Scan for the cell matching the given text and deliver its (x, y) coordinate at center. 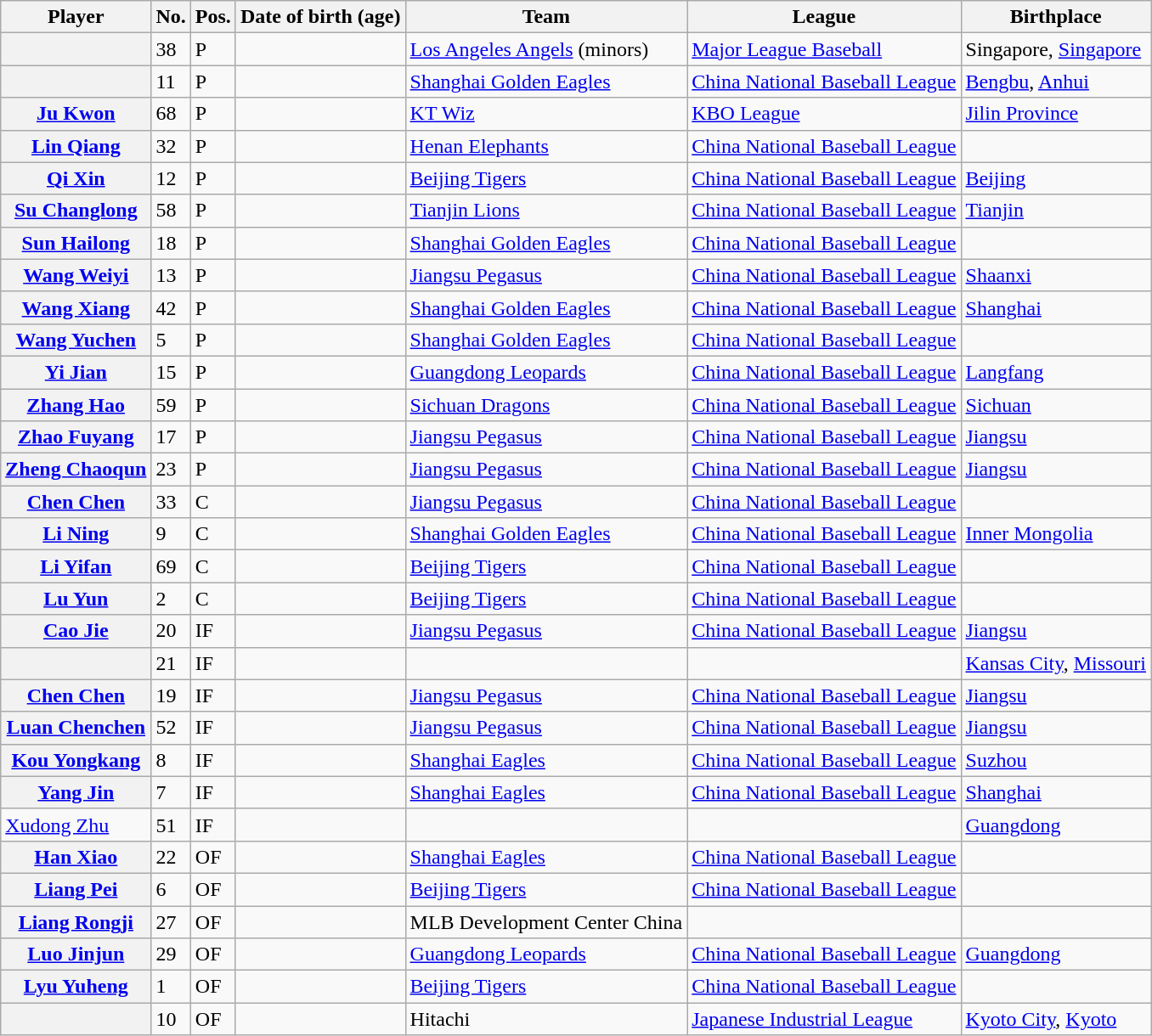
8 (171, 760)
Xudong Zhu (76, 825)
52 (171, 728)
18 (171, 243)
Yi Jian (76, 372)
Jilin Province (1056, 114)
33 (171, 502)
Japanese Industrial League (824, 1019)
7 (171, 792)
Suzhou (1056, 760)
Birthplace (1056, 17)
Zheng Chaoqun (76, 470)
Singapore, Singapore (1056, 49)
Ju Kwon (76, 114)
2 (171, 599)
42 (171, 307)
KT Wiz (546, 114)
Wang Xiang (76, 307)
Yang Jin (76, 792)
Qi Xin (76, 178)
Li Yifan (76, 566)
Lu Yun (76, 599)
38 (171, 49)
27 (171, 921)
Cao Jie (76, 631)
68 (171, 114)
23 (171, 470)
Henan Elephants (546, 146)
Tianjin Lions (546, 211)
Su Changlong (76, 211)
19 (171, 695)
51 (171, 825)
Tianjin (1056, 211)
17 (171, 437)
Beijing (1056, 178)
Pos. (212, 17)
Liang Pei (76, 889)
15 (171, 372)
Liang Rongji (76, 921)
League (824, 17)
13 (171, 275)
Kansas City, Missouri (1056, 663)
Hitachi (546, 1019)
Sichuan (1056, 405)
Luan Chenchen (76, 728)
Han Xiao (76, 857)
32 (171, 146)
Li Ning (76, 534)
Los Angeles Angels (minors) (546, 49)
58 (171, 211)
6 (171, 889)
22 (171, 857)
Inner Mongolia (1056, 534)
Lin Qiang (76, 146)
69 (171, 566)
5 (171, 340)
Bengbu, Anhui (1056, 82)
20 (171, 631)
Wang Yuchen (76, 340)
11 (171, 82)
Lyu Yuheng (76, 987)
Wang Weiyi (76, 275)
1 (171, 987)
Kou Yongkang (76, 760)
Major League Baseball (824, 49)
Luo Jinjun (76, 954)
Kyoto City, Kyoto (1056, 1019)
Sun Hailong (76, 243)
Date of birth (age) (320, 17)
Team (546, 17)
Sichuan Dragons (546, 405)
Zhao Fuyang (76, 437)
10 (171, 1019)
Shaanxi (1056, 275)
29 (171, 954)
KBO League (824, 114)
No. (171, 17)
59 (171, 405)
21 (171, 663)
9 (171, 534)
Zhang Hao (76, 405)
12 (171, 178)
MLB Development Center China (546, 921)
Langfang (1056, 372)
Player (76, 17)
